Return the [X, Y] coordinate for the center point of the cell that contains the specified text.  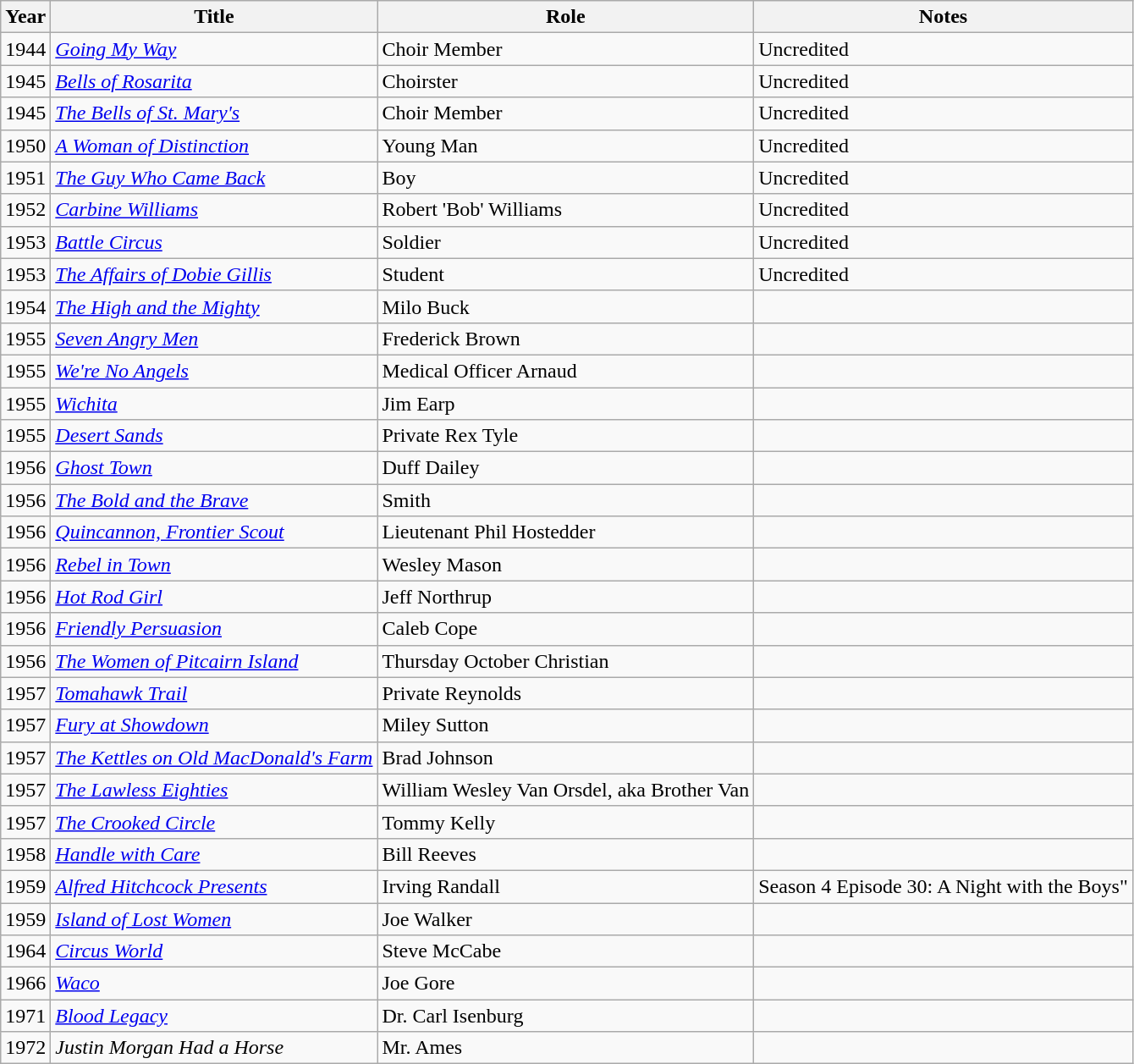
1966 [25, 984]
The Lawless Eighties [214, 790]
The High and the Mighty [214, 306]
Joe Gore [565, 984]
Miley Sutton [565, 725]
1954 [25, 306]
Rebel in Town [214, 565]
1944 [25, 49]
Waco [214, 984]
1951 [25, 178]
The Women of Pitcairn Island [214, 661]
Milo Buck [565, 306]
Going My Way [214, 49]
1952 [25, 210]
Robert 'Bob' Williams [565, 210]
Season 4 Episode 30: A Night with the Boys" [944, 886]
Frederick Brown [565, 339]
Alfred Hitchcock Presents [214, 886]
Quincannon, Frontier Scout [214, 532]
Student [565, 274]
Wichita [214, 404]
A Woman of Distinction [214, 146]
Notes [944, 17]
Bells of Rosarita [214, 81]
Island of Lost Women [214, 918]
1964 [25, 951]
Battle Circus [214, 242]
1950 [25, 146]
The Kettles on Old MacDonald's Farm [214, 758]
Fury at Showdown [214, 725]
Private Rex Tyle [565, 436]
Desert Sands [214, 436]
Circus World [214, 951]
Blood Legacy [214, 1016]
Mr. Ames [565, 1048]
The Crooked Circle [214, 822]
Seven Angry Men [214, 339]
Role [565, 17]
Hot Rod Girl [214, 597]
Tommy Kelly [565, 822]
The Affairs of Dobie Gillis [214, 274]
Duff Dailey [565, 468]
Joe Walker [565, 918]
Tomahawk Trail [214, 693]
Young Man [565, 146]
Ghost Town [214, 468]
The Bells of St. Mary's [214, 113]
1971 [25, 1016]
Jim Earp [565, 404]
Medical Officer Arnaud [565, 371]
Brad Johnson [565, 758]
Smith [565, 500]
We're No Angels [214, 371]
Soldier [565, 242]
Title [214, 17]
Choirster [565, 81]
Handle with Care [214, 854]
Lieutenant Phil Hostedder [565, 532]
Jeff Northrup [565, 597]
Wesley Mason [565, 565]
1958 [25, 854]
1972 [25, 1048]
The Guy Who Came Back [214, 178]
The Bold and the Brave [214, 500]
Steve McCabe [565, 951]
Boy [565, 178]
Thursday October Christian [565, 661]
Justin Morgan Had a Horse [214, 1048]
Bill Reeves [565, 854]
Dr. Carl Isenburg [565, 1016]
Friendly Persuasion [214, 629]
Private Reynolds [565, 693]
William Wesley Van Orsdel, aka Brother Van [565, 790]
Caleb Cope [565, 629]
Carbine Williams [214, 210]
Year [25, 17]
Irving Randall [565, 886]
